Determine the (x, y) coordinate at the center of the cell enclosing the given text.  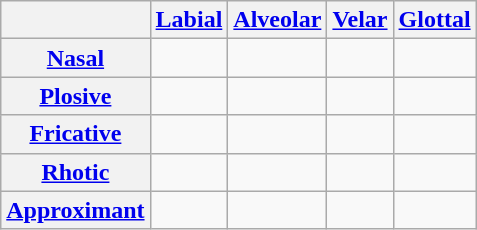
Approximant (76, 210)
Labial (189, 20)
Alveolar (278, 20)
Plosive (76, 96)
Glottal (434, 20)
Rhotic (76, 172)
Fricative (76, 134)
Velar (360, 20)
Nasal (76, 58)
